Search for the cell housing the specified text and yield its [x, y] center coordinate. 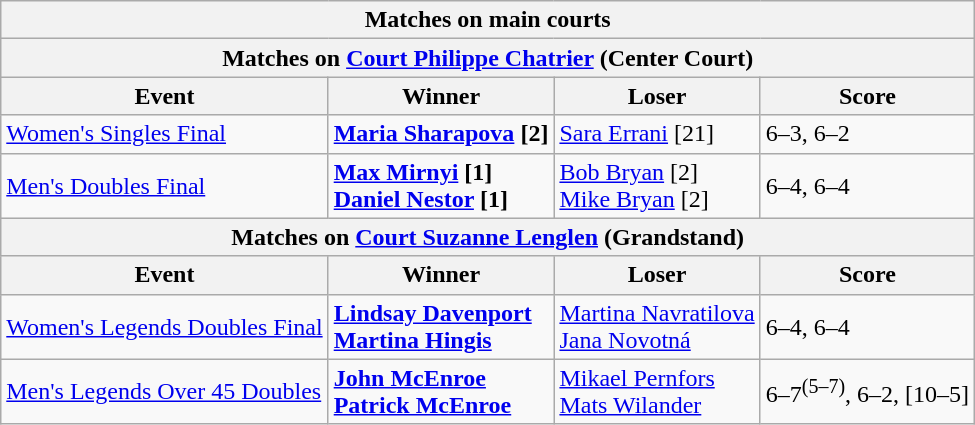
Mikael Pernfors Mats Wilander [657, 392]
Women's Legends Doubles Final [164, 326]
John McEnroe Patrick McEnroe [441, 392]
Max Mirnyi [1] Daniel Nestor [1] [441, 186]
Sara Errani [21] [657, 134]
Matches on main courts [488, 20]
Women's Singles Final [164, 134]
Martina Navratilova Jana Novotná [657, 326]
Maria Sharapova [2] [441, 134]
Men's Doubles Final [164, 186]
Lindsay Davenport Martina Hingis [441, 326]
Matches on Court Suzanne Lenglen (Grandstand) [488, 237]
Matches on Court Philippe Chatrier (Center Court) [488, 58]
Bob Bryan [2] Mike Bryan [2] [657, 186]
Men's Legends Over 45 Doubles [164, 392]
6–7(5–7), 6–2, [10–5] [867, 392]
6–3, 6–2 [867, 134]
